Capture the cell that displays the provided text and extract its (X, Y) central coordinate. 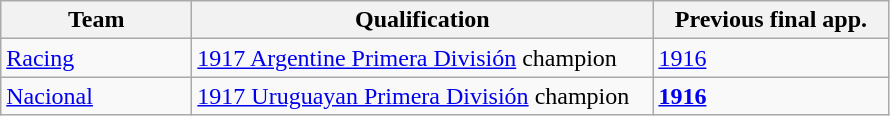
1917 Uruguayan Primera División champion (422, 96)
Previous final app. (771, 20)
Team (96, 20)
Racing (96, 58)
Qualification (422, 20)
Nacional (96, 96)
1917 Argentine Primera División champion (422, 58)
